From the cell containing the given text, extract its center point as (X, Y) coordinate. 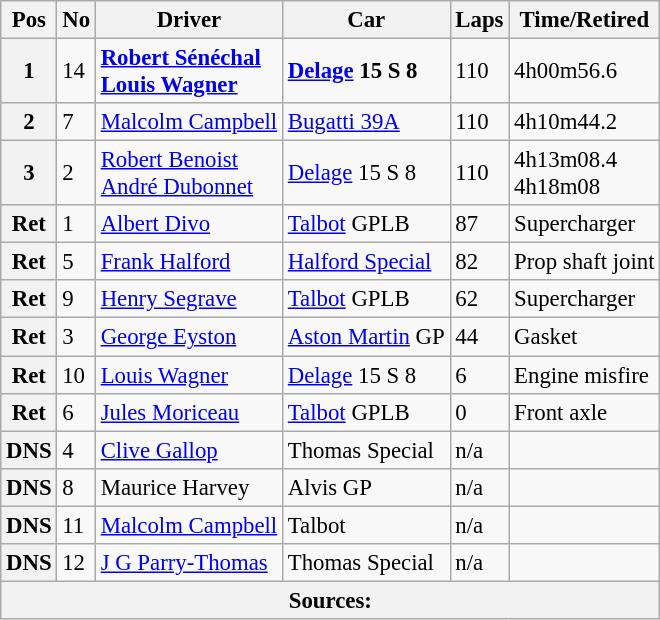
Alvis GP (366, 487)
Halford Special (366, 262)
Robert Benoist André Dubonnet (188, 174)
Frank Halford (188, 262)
No (76, 20)
Clive Gallop (188, 450)
Maurice Harvey (188, 487)
Driver (188, 20)
Talbot (366, 525)
62 (480, 299)
Engine misfire (584, 375)
Albert Divo (188, 224)
Henry Segrave (188, 299)
44 (480, 337)
82 (480, 262)
5 (76, 262)
14 (76, 72)
4 (76, 450)
11 (76, 525)
4h13m08.44h18m08 (584, 174)
Gasket (584, 337)
8 (76, 487)
87 (480, 224)
Jules Moriceau (188, 412)
7 (76, 122)
Laps (480, 20)
Louis Wagner (188, 375)
Bugatti 39A (366, 122)
10 (76, 375)
Car (366, 20)
Front axle (584, 412)
Sources: (330, 600)
0 (480, 412)
Time/Retired (584, 20)
4h00m56.6 (584, 72)
J G Parry-Thomas (188, 563)
4h10m44.2 (584, 122)
9 (76, 299)
Aston Martin GP (366, 337)
Prop shaft joint (584, 262)
Pos (29, 20)
Robert Sénéchal Louis Wagner (188, 72)
12 (76, 563)
George Eyston (188, 337)
